Return the (x, y) coordinate for the center point of the cell that contains the specified text.  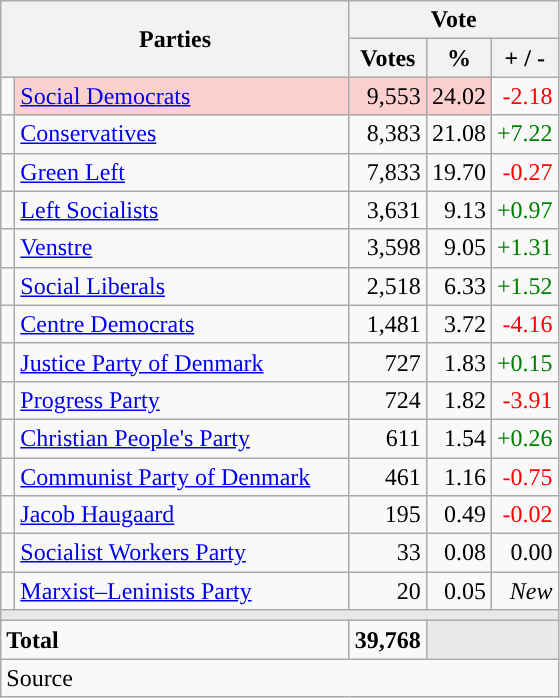
0.49 (458, 515)
8,383 (388, 134)
Progress Party (182, 400)
-0.27 (524, 172)
7,833 (388, 172)
% (458, 58)
Left Socialists (182, 210)
39,768 (388, 640)
461 (388, 477)
-2.18 (524, 96)
3,631 (388, 210)
Jacob Haugaard (182, 515)
Vote (454, 20)
Parties (176, 39)
3.72 (458, 324)
0.08 (458, 553)
724 (388, 400)
+0.97 (524, 210)
0.00 (524, 553)
2,518 (388, 286)
-0.02 (524, 515)
Social Liberals (182, 286)
1,481 (388, 324)
+0.15 (524, 362)
+1.52 (524, 286)
+ / - (524, 58)
Centre Democrats (182, 324)
33 (388, 553)
Venstre (182, 248)
-0.75 (524, 477)
727 (388, 362)
Marxist–Leninists Party (182, 591)
Social Democrats (182, 96)
611 (388, 438)
6.33 (458, 286)
20 (388, 591)
New (524, 591)
+7.22 (524, 134)
-3.91 (524, 400)
195 (388, 515)
9.05 (458, 248)
+0.26 (524, 438)
-4.16 (524, 324)
Justice Party of Denmark (182, 362)
Green Left (182, 172)
1.54 (458, 438)
Votes (388, 58)
Christian People's Party (182, 438)
9.13 (458, 210)
1.83 (458, 362)
+1.31 (524, 248)
1.82 (458, 400)
Socialist Workers Party (182, 553)
1.16 (458, 477)
0.05 (458, 591)
Communist Party of Denmark (182, 477)
3,598 (388, 248)
24.02 (458, 96)
Source (280, 678)
Total (176, 640)
9,553 (388, 96)
19.70 (458, 172)
Conservatives (182, 134)
21.08 (458, 134)
